Return the [X, Y] coordinate for the center point of the cell that contains the specified text.  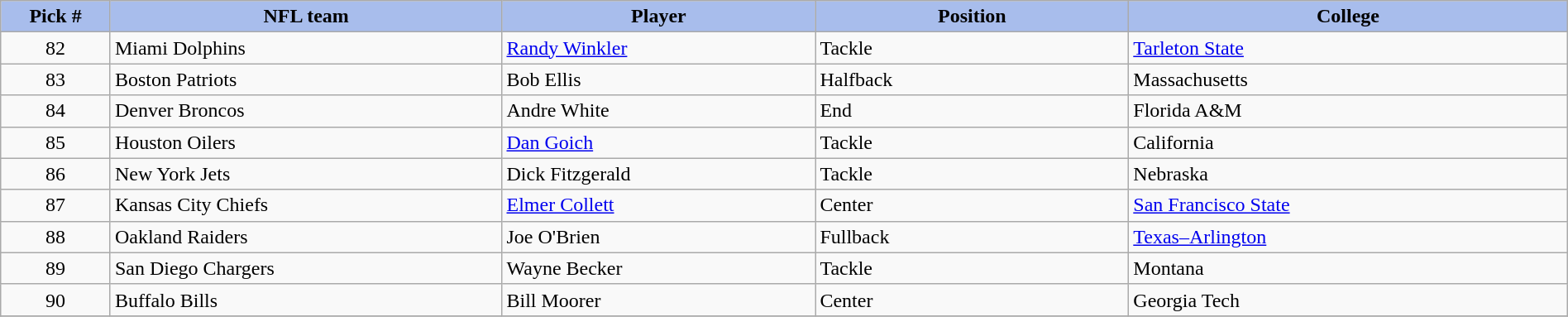
Miami Dolphins [306, 48]
NFL team [306, 17]
Pick # [56, 17]
Bill Moorer [658, 300]
Houston Oilers [306, 142]
San Diego Chargers [306, 268]
Texas–Arlington [1348, 237]
86 [56, 174]
Oakland Raiders [306, 237]
End [973, 111]
87 [56, 205]
83 [56, 79]
Dick Fitzgerald [658, 174]
Bob Ellis [658, 79]
California [1348, 142]
Halfback [973, 79]
San Francisco State [1348, 205]
88 [56, 237]
Elmer Collett [658, 205]
Player [658, 17]
Buffalo Bills [306, 300]
Georgia Tech [1348, 300]
Florida A&M [1348, 111]
82 [56, 48]
Joe O'Brien [658, 237]
New York Jets [306, 174]
Nebraska [1348, 174]
85 [56, 142]
Kansas City Chiefs [306, 205]
Denver Broncos [306, 111]
Dan Goich [658, 142]
Wayne Becker [658, 268]
Randy Winkler [658, 48]
89 [56, 268]
Massachusetts [1348, 79]
90 [56, 300]
Montana [1348, 268]
Andre White [658, 111]
84 [56, 111]
College [1348, 17]
Boston Patriots [306, 79]
Tarleton State [1348, 48]
Position [973, 17]
Fullback [973, 237]
